Scan for the cell matching the given text and deliver its (X, Y) coordinate at center. 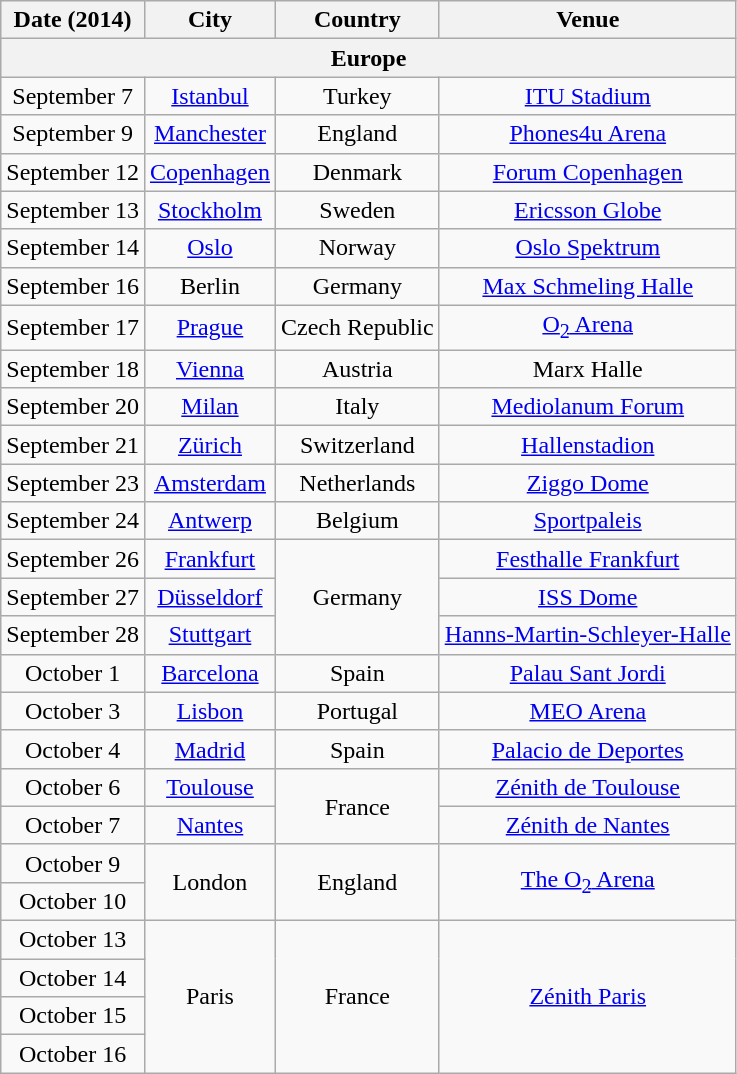
Ziggo Dome (588, 483)
ISS Dome (588, 597)
October 9 (73, 863)
Turkey (357, 96)
Nantes (210, 825)
Prague (210, 327)
Venue (588, 20)
O2 Arena (588, 327)
September 21 (73, 445)
October 13 (73, 940)
Sportpaleis (588, 521)
Oslo (210, 248)
Istanbul (210, 96)
ITU Stadium (588, 96)
September 13 (73, 210)
Forum Copenhagen (588, 172)
Netherlands (357, 483)
September 24 (73, 521)
Austria (357, 369)
Portugal (357, 711)
Palacio de Deportes (588, 749)
October 6 (73, 787)
Manchester (210, 134)
Italy (357, 407)
Zénith de Nantes (588, 825)
September 20 (73, 407)
October 1 (73, 673)
Frankfurt (210, 559)
Date (2014) (73, 20)
Palau Sant Jordi (588, 673)
October 10 (73, 901)
October 7 (73, 825)
Stockholm (210, 210)
Belgium (357, 521)
Amsterdam (210, 483)
The O2 Arena (588, 882)
September 17 (73, 327)
September 9 (73, 134)
Toulouse (210, 787)
September 16 (73, 286)
September 23 (73, 483)
Sweden (357, 210)
Antwerp (210, 521)
September 28 (73, 635)
Czech Republic (357, 327)
Marx Halle (588, 369)
Max Schmeling Halle (588, 286)
October 3 (73, 711)
Mediolanum Forum (588, 407)
City (210, 20)
September 14 (73, 248)
Hallenstadion (588, 445)
Denmark (357, 172)
Barcelona (210, 673)
October 15 (73, 1016)
Zénith de Toulouse (588, 787)
October 4 (73, 749)
Norway (357, 248)
September 18 (73, 369)
Zénith Paris (588, 997)
Oslo Spektrum (588, 248)
Paris (210, 997)
October 14 (73, 978)
Lisbon (210, 711)
Festhalle Frankfurt (588, 559)
Vienna (210, 369)
Milan (210, 407)
Ericsson Globe (588, 210)
Berlin (210, 286)
Hanns-Martin-Schleyer-Halle (588, 635)
Zürich (210, 445)
Switzerland (357, 445)
MEO Arena (588, 711)
Düsseldorf (210, 597)
Stuttgart (210, 635)
Madrid (210, 749)
Copenhagen (210, 172)
September 26 (73, 559)
London (210, 882)
Europe (369, 58)
Phones4u Arena (588, 134)
October 16 (73, 1054)
September 7 (73, 96)
September 27 (73, 597)
Country (357, 20)
September 12 (73, 172)
